For the text-containing cell, return its midpoint in [x, y] coordinate format. 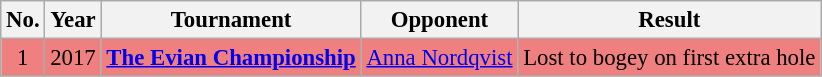
Result [670, 20]
Opponent [440, 20]
Lost to bogey on first extra hole [670, 58]
Year [73, 20]
Anna Nordqvist [440, 58]
No. [23, 20]
1 [23, 58]
The Evian Championship [231, 58]
2017 [73, 58]
Tournament [231, 20]
